Find where the given text appears and provide that cell's center as (x, y) coordinate. 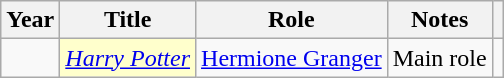
Notes (440, 20)
Role (292, 20)
Year (30, 20)
Title (128, 20)
Main role (440, 58)
Harry Potter (128, 58)
Hermione Granger (292, 58)
